Detect which cell encompasses the target text, then output its [x, y] center coordinate. 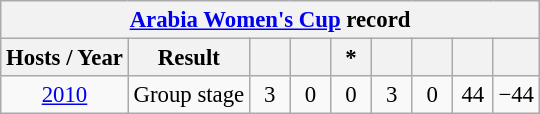
Hosts / Year [64, 58]
* [352, 58]
−44 [516, 95]
44 [472, 95]
Group stage [188, 95]
Arabia Women's Cup record [270, 20]
Result [188, 58]
2010 [64, 95]
